Scan for the cell matching the given text and deliver its [X, Y] coordinate at center. 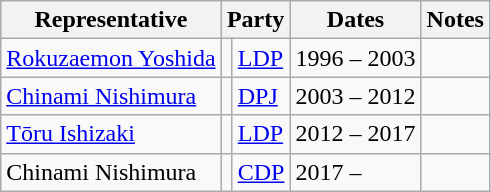
Party [256, 20]
2003 – 2012 [356, 96]
CDP [261, 172]
Notes [455, 20]
DPJ [261, 96]
Tōru Ishizaki [111, 134]
Rokuzaemon Yoshida [111, 58]
Dates [356, 20]
Representative [111, 20]
2012 – 2017 [356, 134]
2017 – [356, 172]
1996 – 2003 [356, 58]
